Determine the (X, Y) coordinate at the center of the cell enclosing the given text.  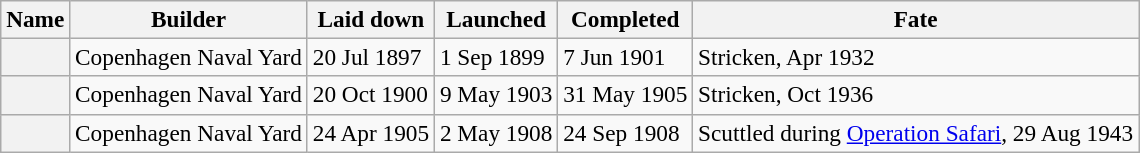
24 Apr 1905 (370, 133)
Scuttled during Operation Safari, 29 Aug 1943 (916, 133)
Laid down (370, 19)
20 Oct 1900 (370, 95)
2 May 1908 (496, 133)
Completed (626, 19)
Name (36, 19)
Fate (916, 19)
Stricken, Oct 1936 (916, 95)
9 May 1903 (496, 95)
Launched (496, 19)
7 Jun 1901 (626, 57)
Stricken, Apr 1932 (916, 57)
24 Sep 1908 (626, 133)
1 Sep 1899 (496, 57)
31 May 1905 (626, 95)
20 Jul 1897 (370, 57)
Builder (189, 19)
